Scan for the cell matching the given text and deliver its (x, y) coordinate at center. 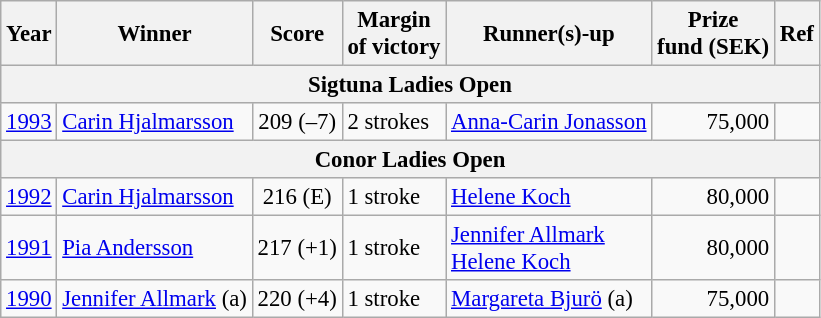
1992 (29, 197)
Conor Ladies Open (410, 160)
Anna-Carin Jonasson (549, 122)
Jennifer Allmark Helene Koch (549, 248)
2 strokes (394, 122)
216 (E) (297, 197)
Score (297, 34)
1993 (29, 122)
Sigtuna Ladies Open (410, 85)
Pia Andersson (154, 248)
Prizefund (SEK) (714, 34)
Marginof victory (394, 34)
217 (+1) (297, 248)
1991 (29, 248)
Year (29, 34)
Ref (796, 34)
Jennifer Allmark (a) (154, 299)
Runner(s)-up (549, 34)
Winner (154, 34)
209 (–7) (297, 122)
Margareta Bjurö (a) (549, 299)
220 (+4) (297, 299)
1990 (29, 299)
Helene Koch (549, 197)
